Determine the [X, Y] coordinate at the center of the cell enclosing the given text.  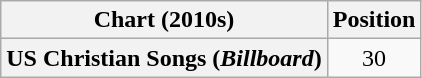
US Christian Songs (Billboard) [164, 58]
Chart (2010s) [164, 20]
Position [374, 20]
30 [374, 58]
